Scan for the cell matching the given text and deliver its [x, y] coordinate at center. 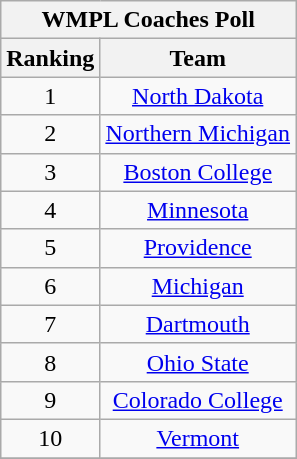
7 [50, 324]
10 [50, 438]
Michigan [198, 286]
Colorado College [198, 400]
Providence [198, 248]
Team [198, 58]
8 [50, 362]
9 [50, 400]
Minnesota [198, 210]
Dartmouth [198, 324]
WMPL Coaches Poll [148, 20]
Ranking [50, 58]
5 [50, 248]
North Dakota [198, 96]
Ohio State [198, 362]
2 [50, 134]
Northern Michigan [198, 134]
1 [50, 96]
4 [50, 210]
3 [50, 172]
6 [50, 286]
Vermont [198, 438]
Boston College [198, 172]
